Detect which cell encompasses the target text, then output its [X, Y] center coordinate. 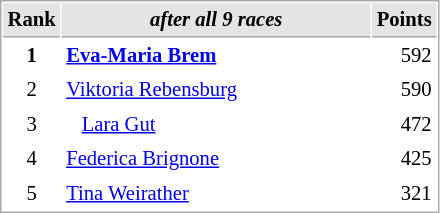
425 [404, 158]
2 [32, 90]
Viktoria Rebensburg [216, 90]
592 [404, 56]
1 [32, 56]
Points [404, 20]
Eva-Maria Brem [216, 56]
3 [32, 124]
321 [404, 194]
Federica Brignone [216, 158]
590 [404, 90]
Lara Gut [216, 124]
4 [32, 158]
Tina Weirather [216, 194]
5 [32, 194]
after all 9 races [216, 20]
472 [404, 124]
Rank [32, 20]
